Scan for the cell matching the given text and deliver its (X, Y) coordinate at center. 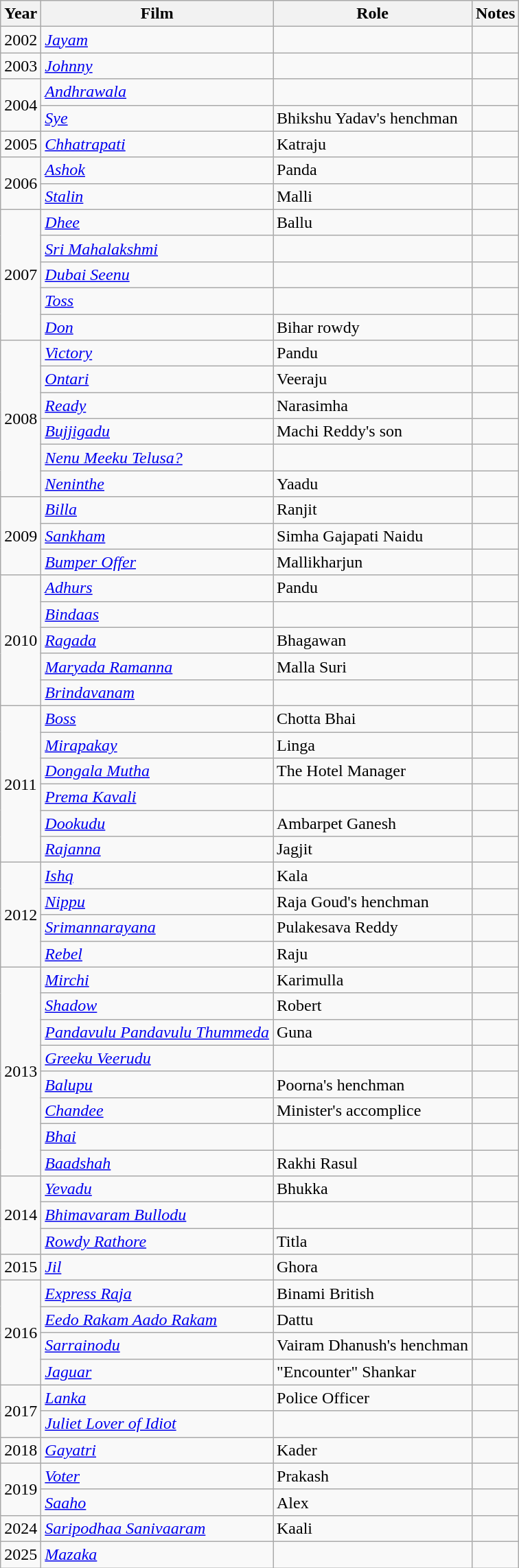
Jagjit (373, 850)
Yaadu (373, 484)
Ishq (157, 876)
Bindaas (157, 614)
Raja Goud's henchman (373, 902)
Alex (373, 1502)
Dubai Seenu (157, 274)
Titla (373, 1241)
Neninthe (157, 484)
Chhatrapati (157, 144)
Mirchi (157, 980)
Bhikshu Yadav's henchman (373, 118)
2003 (21, 66)
Bihar rowdy (373, 327)
Don (157, 327)
Rowdy Rathore (157, 1241)
Dongala Mutha (157, 771)
Nippu (157, 902)
Ghora (373, 1267)
Panda (373, 170)
Maryada Ramanna (157, 666)
Chotta Bhai (373, 718)
Victory (157, 353)
Bumper Offer (157, 562)
Ashok (157, 170)
Adhurs (157, 588)
Prema Kavali (157, 797)
2013 (21, 1071)
Shadow (157, 1006)
2017 (21, 1411)
2024 (21, 1528)
Minister's accomplice (373, 1110)
Vairam Dhanush's henchman (373, 1346)
Raju (373, 954)
2016 (21, 1333)
Machi Reddy's son (373, 432)
2019 (21, 1489)
Bujjigadu (157, 432)
Dattu (373, 1320)
Robert (373, 1006)
Pulakesava Reddy (373, 928)
Srimannarayana (157, 928)
Ready (157, 406)
2008 (21, 419)
Kader (373, 1450)
Greeku Veerudu (157, 1058)
Karimulla (373, 980)
Bhukka (373, 1189)
Stalin (157, 196)
Ambarpet Ganesh (373, 823)
Lanka (157, 1398)
Saaho (157, 1502)
2007 (21, 274)
Baadshah (157, 1163)
Prakash (373, 1476)
Bhimavaram Bullodu (157, 1215)
2015 (21, 1267)
Ranjit (373, 510)
Yevadu (157, 1189)
Ontari (157, 379)
Sye (157, 118)
Gayatri (157, 1450)
Rebel (157, 954)
Katraju (373, 144)
Simha Gajapati Naidu (373, 536)
2004 (21, 105)
Juliet Lover of Idiot (157, 1424)
Andhrawala (157, 92)
2018 (21, 1450)
The Hotel Manager (373, 771)
Malli (373, 196)
Kaali (373, 1528)
2025 (21, 1554)
Jaguar (157, 1372)
Linga (373, 745)
Billa (157, 510)
Chandee (157, 1110)
Narasimha (373, 406)
Notes (495, 14)
Sankham (157, 536)
Veeraju (373, 379)
Mazaka (157, 1554)
2012 (21, 915)
Saripodhaa Sanivaaram (157, 1528)
Ragada (157, 640)
2014 (21, 1215)
Jayam (157, 40)
Sarrainodu (157, 1346)
Balupu (157, 1084)
"Encounter" Shankar (373, 1372)
Dookudu (157, 823)
Pandavulu Pandavulu Thummeda (157, 1032)
Voter (157, 1476)
Role (373, 14)
Malla Suri (373, 666)
Film (157, 14)
2002 (21, 40)
Ballu (373, 222)
Bhagawan (373, 640)
2006 (21, 183)
Guna (373, 1032)
2010 (21, 640)
Johnny (157, 66)
Rakhi Rasul (373, 1163)
Poorna's henchman (373, 1084)
Police Officer (373, 1398)
Toss (157, 301)
Year (21, 14)
Eedo Rakam Aado Rakam (157, 1320)
Boss (157, 718)
Brindavanam (157, 692)
Kala (373, 876)
Nenu Meeku Telusa? (157, 458)
Dhee (157, 222)
2005 (21, 144)
Jil (157, 1267)
Bhai (157, 1136)
Mirapakay (157, 745)
2011 (21, 784)
2009 (21, 536)
Mallikharjun (373, 562)
Sri Mahalakshmi (157, 248)
Rajanna (157, 850)
Binami British (373, 1294)
Express Raja (157, 1294)
